Detect which cell encompasses the target text, then output its (X, Y) center coordinate. 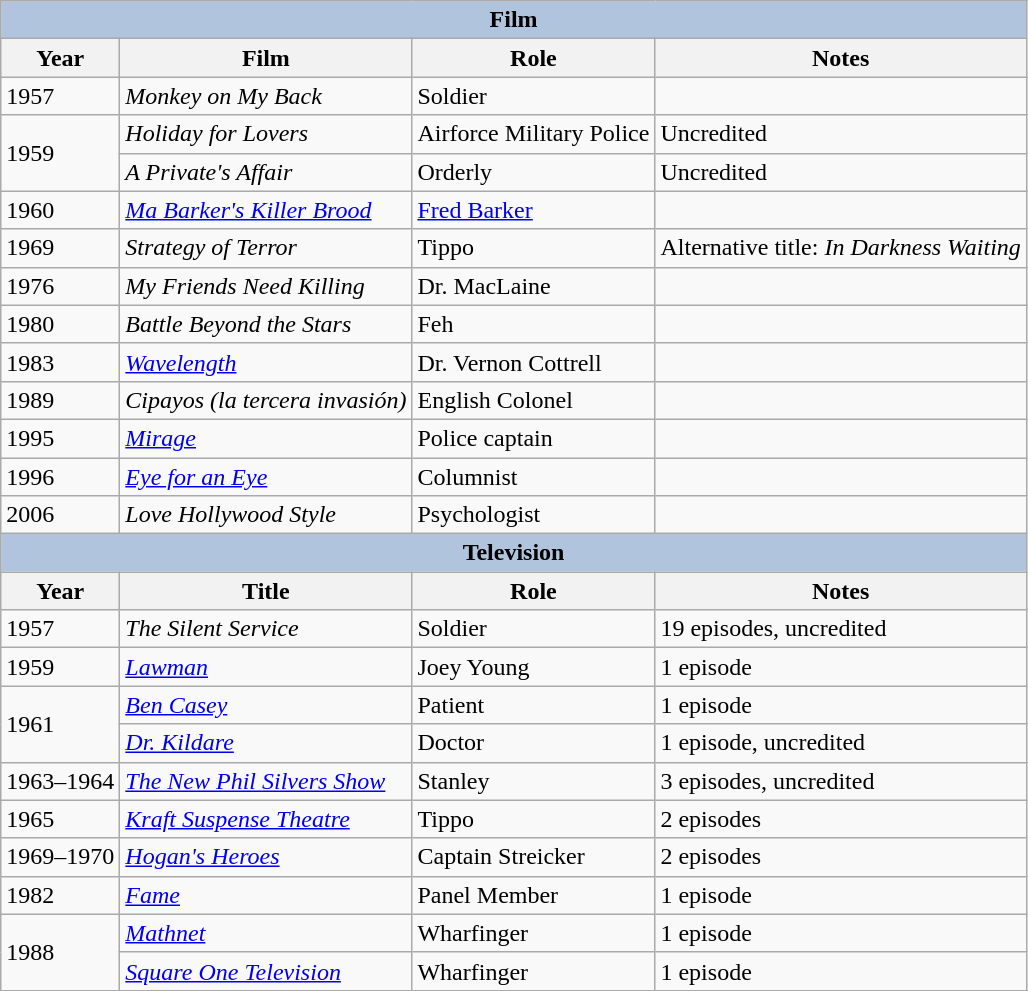
Title (266, 591)
Dr. MacLaine (534, 286)
My Friends Need Killing (266, 286)
Feh (534, 324)
Alternative title: In Darkness Waiting (840, 248)
Patient (534, 705)
The New Phil Silvers Show (266, 781)
1 episode, uncredited (840, 743)
Strategy of Terror (266, 248)
Television (514, 553)
Square One Television (266, 971)
A Private's Affair (266, 172)
Airforce Military Police (534, 134)
3 episodes, uncredited (840, 781)
Ma Barker's Killer Brood (266, 210)
Captain Streicker (534, 857)
Kraft Suspense Theatre (266, 819)
1963–1964 (60, 781)
Dr. Kildare (266, 743)
The Silent Service (266, 629)
1960 (60, 210)
1961 (60, 724)
Fame (266, 895)
English Colonel (534, 400)
Panel Member (534, 895)
1996 (60, 477)
Battle Beyond the Stars (266, 324)
19 episodes, uncredited (840, 629)
Cipayos (la tercera invasión) (266, 400)
1969 (60, 248)
1969–1970 (60, 857)
Mathnet (266, 933)
1989 (60, 400)
Holiday for Lovers (266, 134)
Dr. Vernon Cottrell (534, 362)
1982 (60, 895)
Psychologist (534, 515)
1976 (60, 286)
Stanley (534, 781)
2006 (60, 515)
Fred Barker (534, 210)
1965 (60, 819)
Monkey on My Back (266, 96)
Orderly (534, 172)
Love Hollywood Style (266, 515)
Police captain (534, 438)
1995 (60, 438)
Mirage (266, 438)
1983 (60, 362)
Eye for an Eye (266, 477)
Hogan's Heroes (266, 857)
Doctor (534, 743)
Columnist (534, 477)
Lawman (266, 667)
1980 (60, 324)
Wavelength (266, 362)
Ben Casey (266, 705)
Joey Young (534, 667)
1988 (60, 952)
